Scan for the cell matching the given text and deliver its (X, Y) coordinate at center. 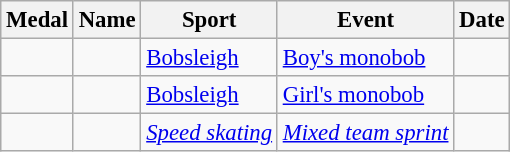
Medal (38, 20)
Girl's monobob (365, 95)
Boy's monobob (365, 58)
Speed skating (209, 133)
Name (107, 20)
Date (482, 20)
Mixed team sprint (365, 133)
Sport (209, 20)
Event (365, 20)
